For the text-containing cell, return its midpoint in (X, Y) coordinate format. 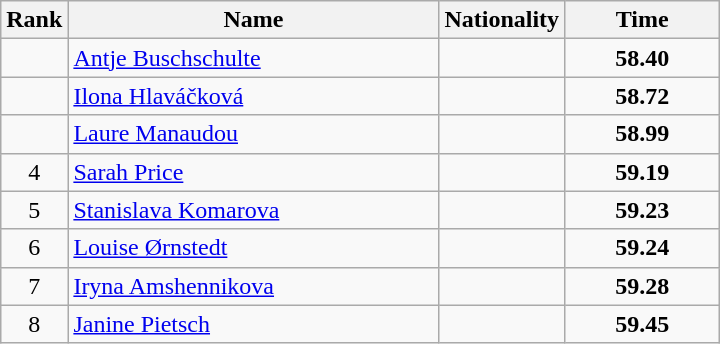
58.40 (642, 58)
Nationality (502, 20)
Name (254, 20)
Antje Buschschulte (254, 58)
59.28 (642, 286)
Time (642, 20)
8 (34, 324)
5 (34, 210)
7 (34, 286)
Laure Manaudou (254, 134)
59.19 (642, 172)
59.45 (642, 324)
59.23 (642, 210)
Sarah Price (254, 172)
Rank (34, 20)
Iryna Amshennikova (254, 286)
Ilona Hlaváčková (254, 96)
Louise Ørnstedt (254, 248)
58.99 (642, 134)
Stanislava Komarova (254, 210)
Janine Pietsch (254, 324)
4 (34, 172)
59.24 (642, 248)
6 (34, 248)
58.72 (642, 96)
